From the cell containing the given text, extract its center point as (x, y) coordinate. 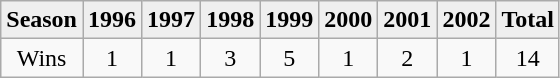
1996 (112, 20)
1998 (230, 20)
Total (528, 20)
Season (42, 20)
14 (528, 58)
1997 (172, 20)
2002 (466, 20)
2000 (348, 20)
Wins (42, 58)
2 (408, 58)
5 (290, 58)
1999 (290, 20)
2001 (408, 20)
3 (230, 58)
